For the text-containing cell, return its midpoint in (x, y) coordinate format. 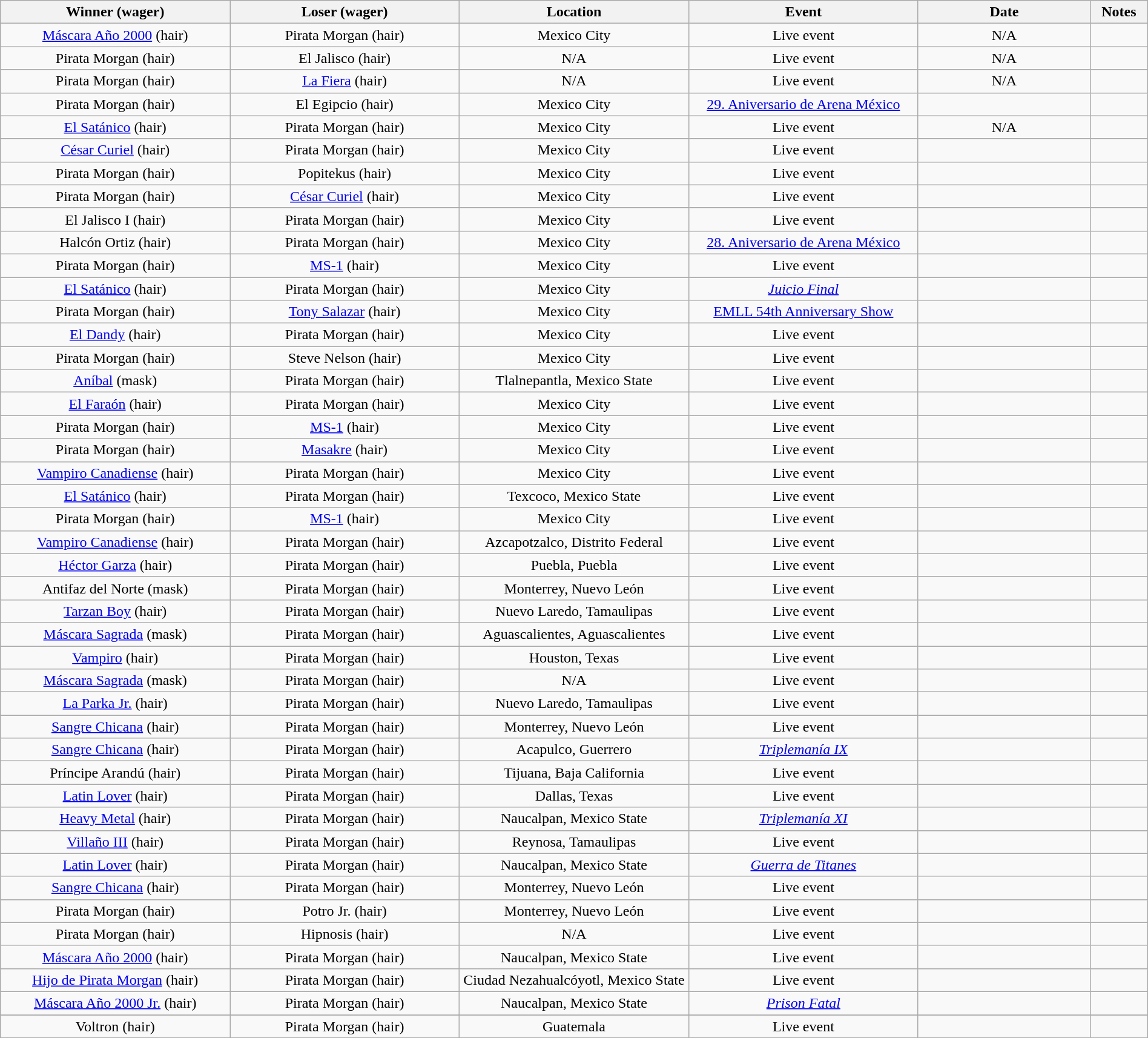
Aníbal (mask) (115, 381)
Tijuana, Baja California (574, 773)
Vampiro (hair) (115, 657)
Notes (1119, 12)
Tlalnepantla, Mexico State (574, 381)
Aguascalientes, Aguascalientes (574, 634)
Heavy Metal (hair) (115, 819)
Steve Nelson (hair) (345, 358)
Masakre (hair) (345, 450)
Triplemanía IX (803, 750)
La Parka Jr. (hair) (115, 704)
Ciudad Nezahualcóyotl, Mexico State (574, 980)
Juicio Final (803, 289)
El Faraón (hair) (115, 404)
Máscara Año 2000 Jr. (hair) (115, 1003)
Prison Fatal (803, 1003)
29. Aniversario de Arena México (803, 104)
Dallas, Texas (574, 796)
Location (574, 12)
Héctor Garza (hair) (115, 565)
Popitekus (hair) (345, 173)
Antifaz del Norte (mask) (115, 588)
Puebla, Puebla (574, 565)
Texcoco, Mexico State (574, 496)
Event (803, 12)
El Dandy (hair) (115, 335)
Hipnosis (hair) (345, 934)
Potro Jr. (hair) (345, 911)
Azcapotzalco, Distrito Federal (574, 542)
El Jalisco (hair) (345, 58)
Hijo de Pirata Morgan (hair) (115, 980)
EMLL 54th Anniversary Show (803, 312)
Villaño III (hair) (115, 842)
Winner (wager) (115, 12)
Acapulco, Guerrero (574, 750)
Houston, Texas (574, 657)
Loser (wager) (345, 12)
Tarzan Boy (hair) (115, 611)
Triplemanía XI (803, 819)
El Egipcio (hair) (345, 104)
Voltron (hair) (115, 1026)
Príncipe Arandú (hair) (115, 773)
Date (1004, 12)
Tony Salazar (hair) (345, 312)
La Fiera (hair) (345, 81)
28. Aniversario de Arena México (803, 242)
Halcón Ortiz (hair) (115, 242)
El Jalisco I (hair) (115, 219)
Reynosa, Tamaulipas (574, 842)
Guatemala (574, 1026)
Guerra de Titanes (803, 865)
